Output the (X, Y) coordinate of the center of the cell containing the given text.  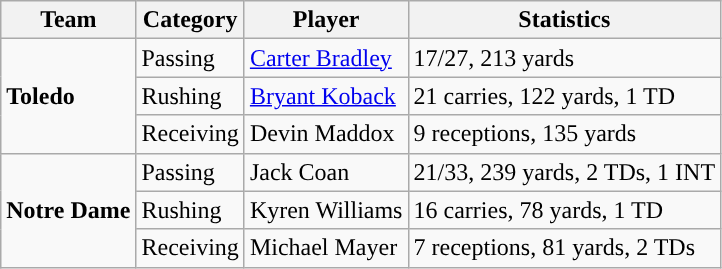
7 receptions, 81 yards, 2 TDs (564, 248)
Devin Maddox (326, 134)
Bryant Koback (326, 96)
9 receptions, 135 yards (564, 134)
Statistics (564, 20)
16 carries, 78 yards, 1 TD (564, 210)
Team (68, 20)
Carter Bradley (326, 58)
Kyren Williams (326, 210)
Player (326, 20)
Michael Mayer (326, 248)
21/33, 239 yards, 2 TDs, 1 INT (564, 172)
21 carries, 122 yards, 1 TD (564, 96)
Category (190, 20)
Toledo (68, 96)
17/27, 213 yards (564, 58)
Notre Dame (68, 210)
Jack Coan (326, 172)
